Pinpoint the cell where the given text exists, returning its [x, y] midpoint coordinate. 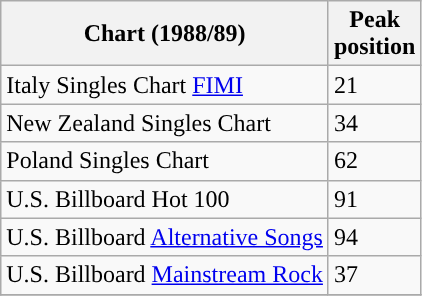
New Zealand Singles Chart [165, 123]
U.S. Billboard Hot 100 [165, 199]
U.S. Billboard Alternative Songs [165, 237]
34 [374, 123]
62 [374, 161]
Peakposition [374, 34]
91 [374, 199]
21 [374, 85]
U.S. Billboard Mainstream Rock [165, 275]
Chart (1988/89) [165, 34]
Poland Singles Chart [165, 161]
94 [374, 237]
Italy Singles Chart FIMI [165, 85]
37 [374, 275]
